Pinpoint the cell where the given text exists, returning its [X, Y] midpoint coordinate. 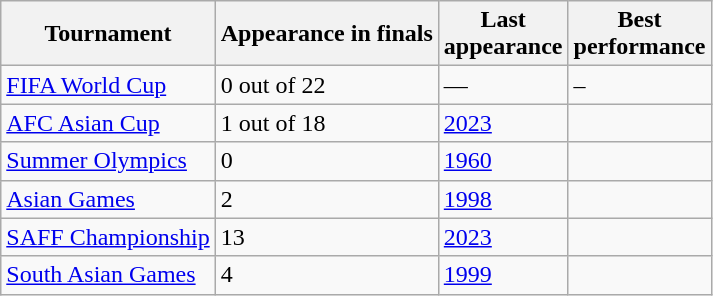
1960 [503, 161]
Asian Games [108, 199]
Tournament [108, 34]
13 [326, 237]
Lastappearance [503, 34]
South Asian Games [108, 275]
0 out of 22 [326, 85]
1 out of 18 [326, 123]
1999 [503, 275]
Summer Olympics [108, 161]
– [640, 85]
1998 [503, 199]
Appearance in finals [326, 34]
— [503, 85]
AFC Asian Cup [108, 123]
4 [326, 275]
FIFA World Cup [108, 85]
SAFF Championship [108, 237]
0 [326, 161]
2 [326, 199]
Bestperformance [640, 34]
